Output the [x, y] coordinate of the center of the cell containing the given text.  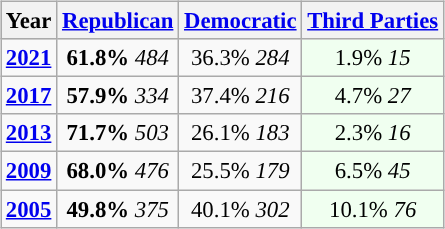
49.8% 375 [118, 209]
1.9% 15 [373, 58]
71.7% 503 [118, 133]
2009 [29, 171]
61.8% 484 [118, 58]
2013 [29, 133]
2021 [29, 58]
2.3% 16 [373, 133]
4.7% 27 [373, 96]
40.1% 302 [240, 209]
68.0% 476 [118, 171]
57.9% 334 [118, 96]
2017 [29, 96]
Year [29, 21]
26.1% 183 [240, 133]
10.1% 76 [373, 209]
37.4% 216 [240, 96]
25.5% 179 [240, 171]
2005 [29, 209]
Republican [118, 21]
6.5% 45 [373, 171]
Third Parties [373, 21]
36.3% 284 [240, 58]
Democratic [240, 21]
